Return the [x, y] coordinate for the center point of the cell that contains the specified text.  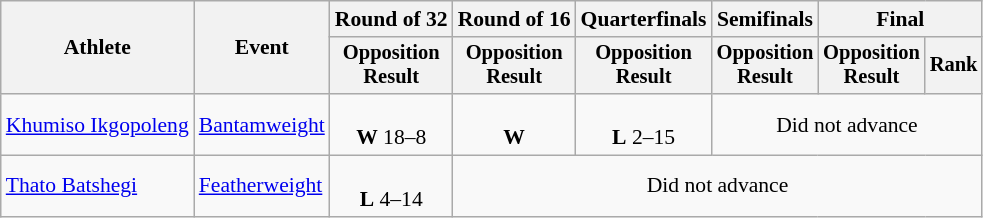
Semifinals [766, 19]
Quarterfinals [644, 19]
Athlete [98, 48]
Event [262, 48]
W 18–8 [392, 124]
Round of 32 [392, 19]
L 4–14 [392, 186]
W [514, 124]
Thato Batshegi [98, 186]
Rank [954, 66]
Bantamweight [262, 124]
Final [900, 19]
Featherweight [262, 186]
Khumiso Ikgopoleng [98, 124]
L 2–15 [644, 124]
Round of 16 [514, 19]
